Search for the cell housing the specified text and yield its [x, y] center coordinate. 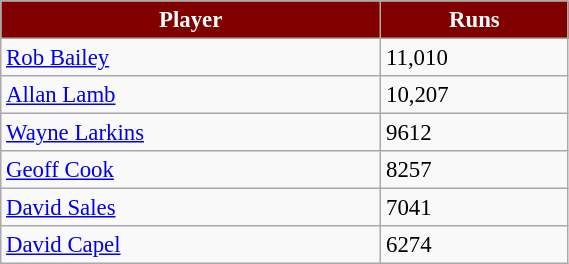
Allan Lamb [191, 95]
Runs [474, 20]
8257 [474, 170]
11,010 [474, 58]
David Capel [191, 245]
Geoff Cook [191, 170]
9612 [474, 133]
10,207 [474, 95]
David Sales [191, 208]
Wayne Larkins [191, 133]
7041 [474, 208]
Player [191, 20]
6274 [474, 245]
Rob Bailey [191, 58]
